Detect which cell encompasses the target text, then output its (x, y) center coordinate. 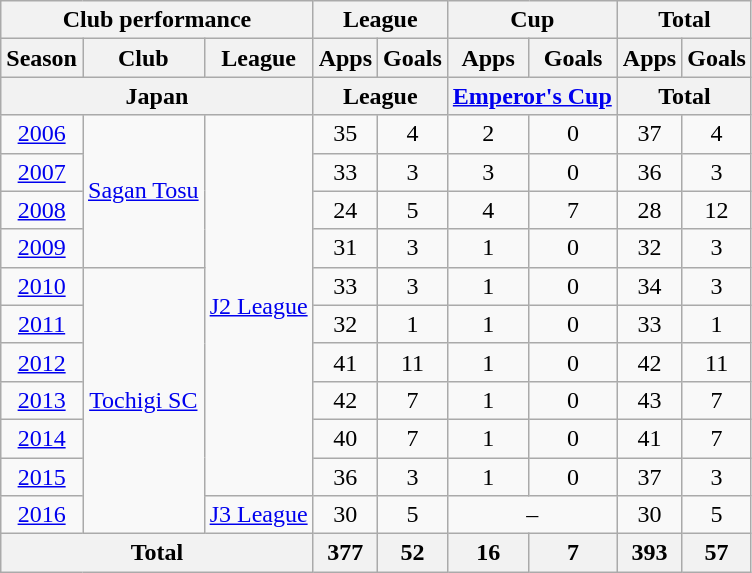
Sagan Tosu (143, 191)
52 (413, 553)
393 (649, 553)
2007 (42, 172)
Club performance (157, 20)
24 (345, 210)
J3 League (258, 515)
16 (488, 553)
Cup (532, 20)
2 (488, 134)
Season (42, 58)
31 (345, 248)
Japan (157, 96)
35 (345, 134)
43 (649, 400)
2008 (42, 210)
377 (345, 553)
2010 (42, 286)
Tochigi SC (143, 400)
40 (345, 438)
Emperor's Cup (532, 96)
2014 (42, 438)
J2 League (258, 306)
Club (143, 58)
– (532, 515)
57 (717, 553)
2012 (42, 362)
28 (649, 210)
12 (717, 210)
2006 (42, 134)
2013 (42, 400)
2009 (42, 248)
2016 (42, 515)
2015 (42, 477)
2011 (42, 324)
34 (649, 286)
